Output the [X, Y] coordinate of the center of the cell containing the given text.  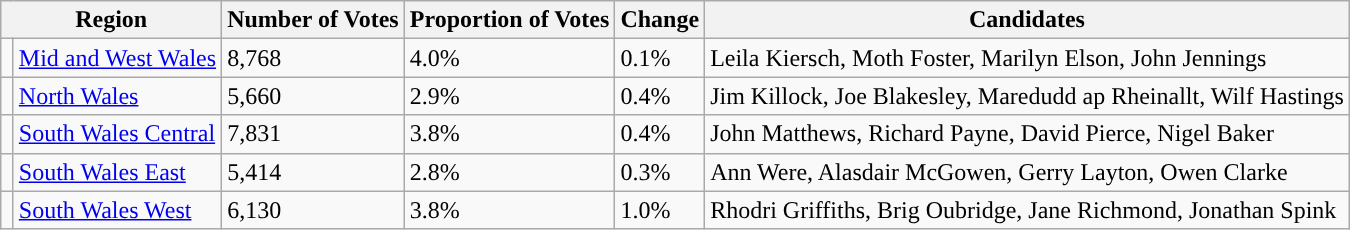
Ann Were, Alasdair McGowen, Gerry Layton, Owen Clarke [1028, 172]
0.3% [660, 172]
Proportion of Votes [510, 20]
Candidates [1028, 20]
5,660 [314, 96]
North Wales [117, 96]
5,414 [314, 172]
South Wales West [117, 210]
South Wales East [117, 172]
John Matthews, Richard Payne, David Pierce, Nigel Baker [1028, 134]
Rhodri Griffiths, Brig Oubridge, Jane Richmond, Jonathan Spink [1028, 210]
Change [660, 20]
2.9% [510, 96]
South Wales Central [117, 134]
Number of Votes [314, 20]
1.0% [660, 210]
6,130 [314, 210]
4.0% [510, 58]
2.8% [510, 172]
Region [112, 20]
Mid and West Wales [117, 58]
Leila Kiersch, Moth Foster, Marilyn Elson, John Jennings [1028, 58]
8,768 [314, 58]
Jim Killock, Joe Blakesley, Maredudd ap Rheinallt, Wilf Hastings [1028, 96]
7,831 [314, 134]
0.1% [660, 58]
